Output the (X, Y) coordinate of the center of the cell containing the given text.  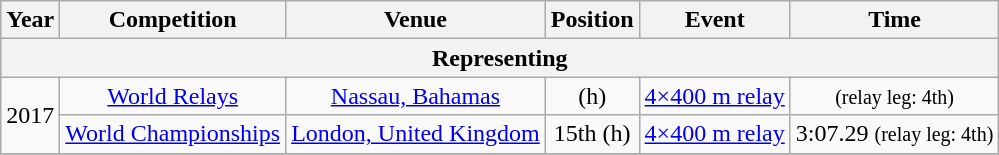
2017 (30, 115)
3:07.29 (relay leg: 4th) (894, 134)
(relay leg: 4th) (894, 96)
(h) (592, 96)
Time (894, 20)
Nassau, Bahamas (416, 96)
Position (592, 20)
Representing (500, 58)
Venue (416, 20)
London, United Kingdom (416, 134)
World Championships (173, 134)
Year (30, 20)
15th (h) (592, 134)
Competition (173, 20)
Event (714, 20)
World Relays (173, 96)
